Provide the [X, Y] coordinate of the cell's center where the given text is located.  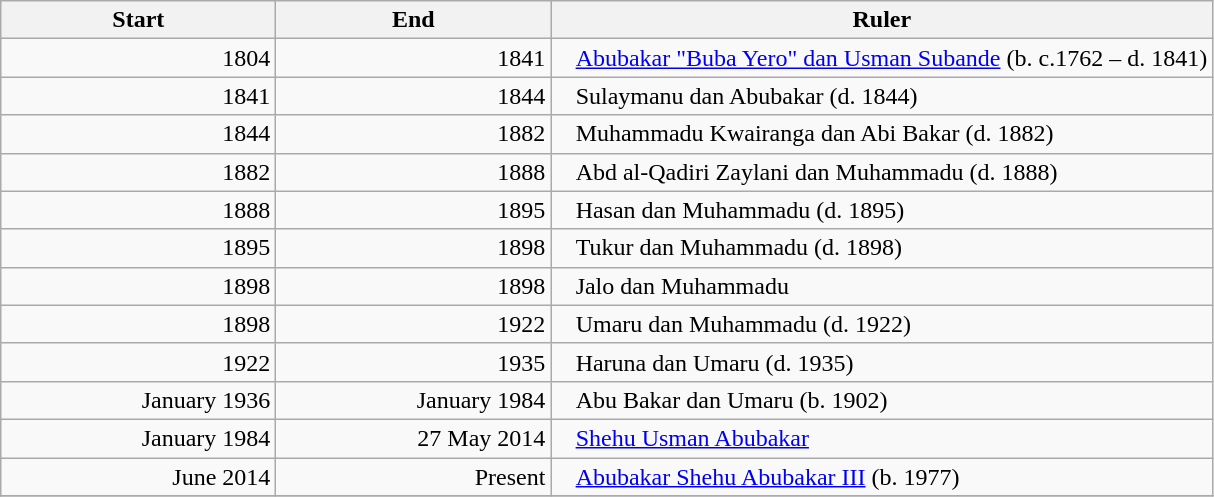
Abu Bakar dan Umaru (b. 1902) [882, 400]
Jalo dan Muhammadu [882, 286]
Sulaymanu dan Abubakar (d. 1844) [882, 96]
Abubakar "Buba Yero" dan Usman Subande (b. c.1762 – d. 1841) [882, 58]
Ruler [882, 20]
Muhammadu Kwairanga dan Abi Bakar (d. 1882) [882, 134]
End [414, 20]
1935 [414, 362]
Umaru dan Muhammadu (d. 1922) [882, 324]
Present [414, 477]
Haruna dan Umaru (d. 1935) [882, 362]
Abubakar Shehu Abubakar III (b. 1977) [882, 477]
Shehu Usman Abubakar [882, 438]
Hasan dan Muhammadu (d. 1895) [882, 210]
27 May 2014 [414, 438]
1804 [138, 58]
January 1936 [138, 400]
June 2014 [138, 477]
Tukur dan Muhammadu (d. 1898) [882, 248]
Abd al-Qadiri Zaylani dan Muhammadu (d. 1888) [882, 172]
Start [138, 20]
